Pinpoint the cell where the given text exists, returning its [x, y] midpoint coordinate. 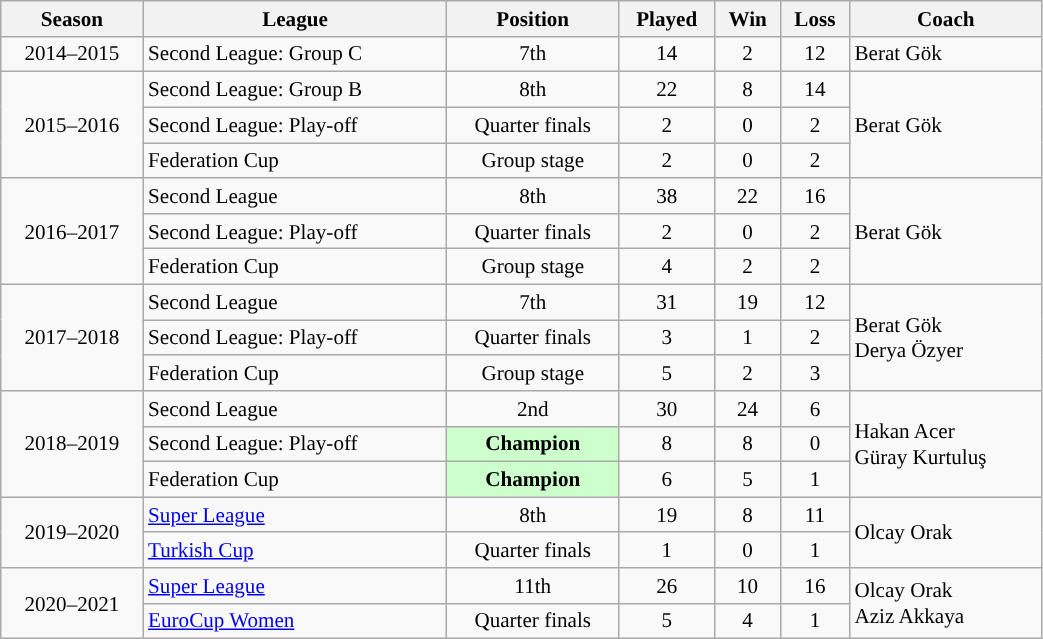
EuroCup Women [295, 620]
Olcay Orak Aziz Akkaya [946, 604]
11th [533, 586]
Second League: Group B [295, 90]
11 [814, 514]
2018–2019 [72, 444]
Hakan Acer Güray Kurtuluş [946, 444]
Berat Gök Derya Özyer [946, 337]
2016–2017 [72, 231]
2017–2018 [72, 337]
Second League: Group C [295, 54]
2020–2021 [72, 604]
10 [748, 586]
30 [667, 408]
Turkish Cup [295, 550]
Win [748, 18]
Olcay Orak [946, 532]
2014–2015 [72, 54]
League [295, 18]
38 [667, 196]
2019–2020 [72, 532]
31 [667, 302]
Position [533, 18]
26 [667, 586]
Loss [814, 18]
Played [667, 18]
2nd [533, 408]
Season [72, 18]
Coach [946, 18]
24 [748, 408]
2015–2016 [72, 125]
